Return the (X, Y) coordinate for the center point of the cell that contains the specified text.  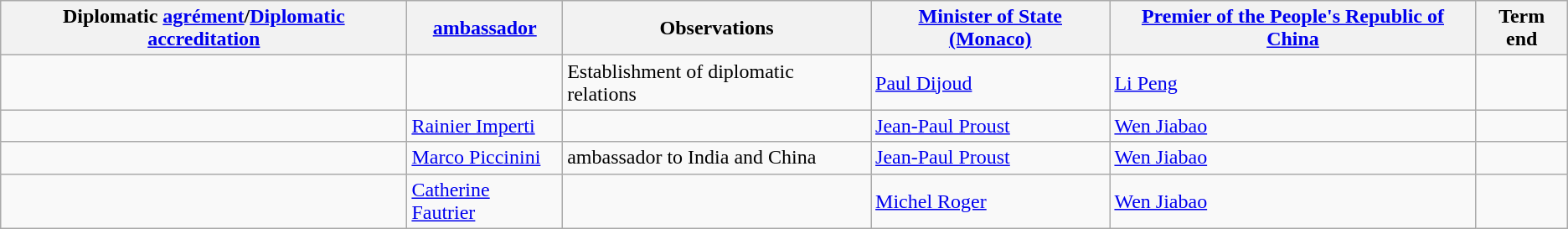
Marco Piccinini (485, 158)
Establishment of diplomatic relations (717, 82)
Paul Dijoud (990, 82)
Diplomatic agrément/Diplomatic accreditation (204, 29)
Michel Roger (990, 201)
ambassador to India and China (717, 158)
Li Peng (1293, 82)
Premier of the People's Republic of China (1293, 29)
ambassador (485, 29)
Observations (717, 29)
Term end (1521, 29)
Catherine Fautrier (485, 201)
Minister of State (Monaco) (990, 29)
Rainier Imperti (485, 126)
